From the cell containing the given text, extract its center point as [X, Y] coordinate. 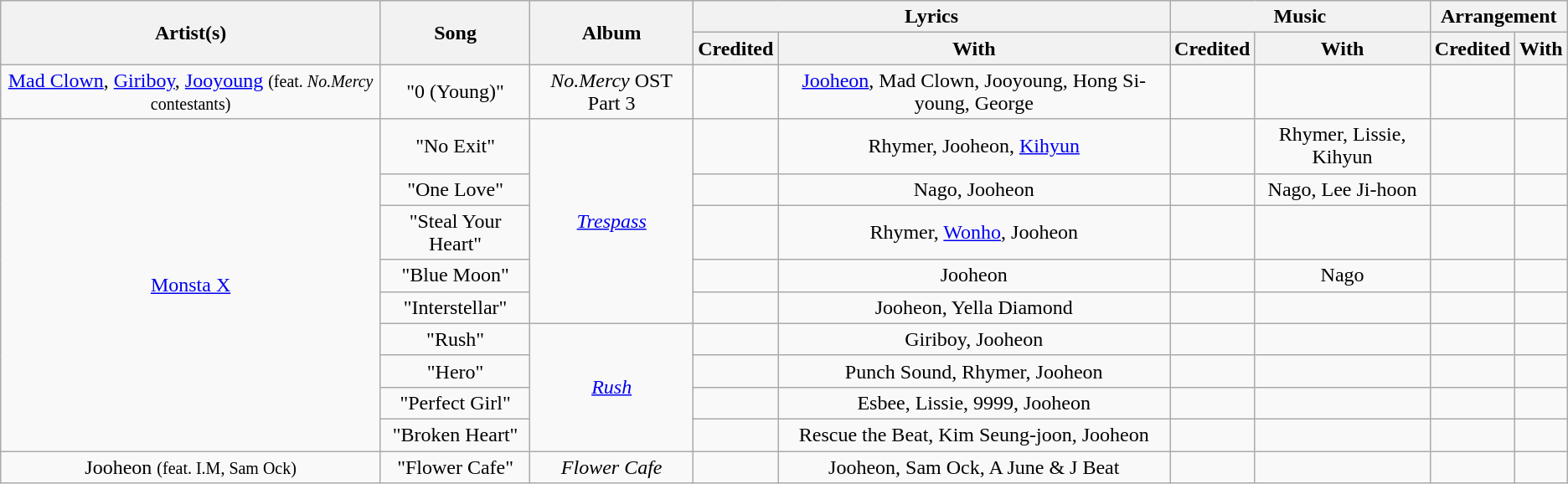
Nago [1342, 275]
No.Mercy OST Part 3 [611, 92]
"Hero" [455, 371]
Nago, Jooheon [974, 189]
Rescue the Beat, Kim Seung-joon, Jooheon [974, 435]
Monsta X [191, 285]
"No Exit" [455, 146]
Jooheon [974, 275]
"One Love" [455, 189]
Album [611, 33]
Lyrics [931, 17]
"Flower Cafe" [455, 466]
Arrangement [1498, 17]
"Rush" [455, 339]
Rhymer, Lissie, Kihyun [1342, 146]
Punch Sound, Rhymer, Jooheon [974, 371]
Jooheon, Yella Diamond [974, 307]
Trespass [611, 221]
"Broken Heart" [455, 435]
Nago, Lee Ji-hoon [1342, 189]
Rhymer, Wonho, Jooheon [974, 233]
Esbee, Lissie, 9999, Jooheon [974, 403]
Music [1300, 17]
Jooheon, Sam Ock, A June & J Beat [974, 466]
"Interstellar" [455, 307]
"Steal Your Heart" [455, 233]
Flower Cafe [611, 466]
Giriboy, Jooheon [974, 339]
Song [455, 33]
Mad Clown, Giriboy, Jooyoung (feat. No.Mercy contestants) [191, 92]
Jooheon (feat. I.M, Sam Ock) [191, 466]
"Blue Moon" [455, 275]
"0 (Young)" [455, 92]
"Perfect Girl" [455, 403]
Jooheon, Mad Clown, Jooyoung, Hong Si-young, George [974, 92]
Rhymer, Jooheon, Kihyun [974, 146]
Artist(s) [191, 33]
Rush [611, 387]
